Return [x, y] of the center of cell containing provided text 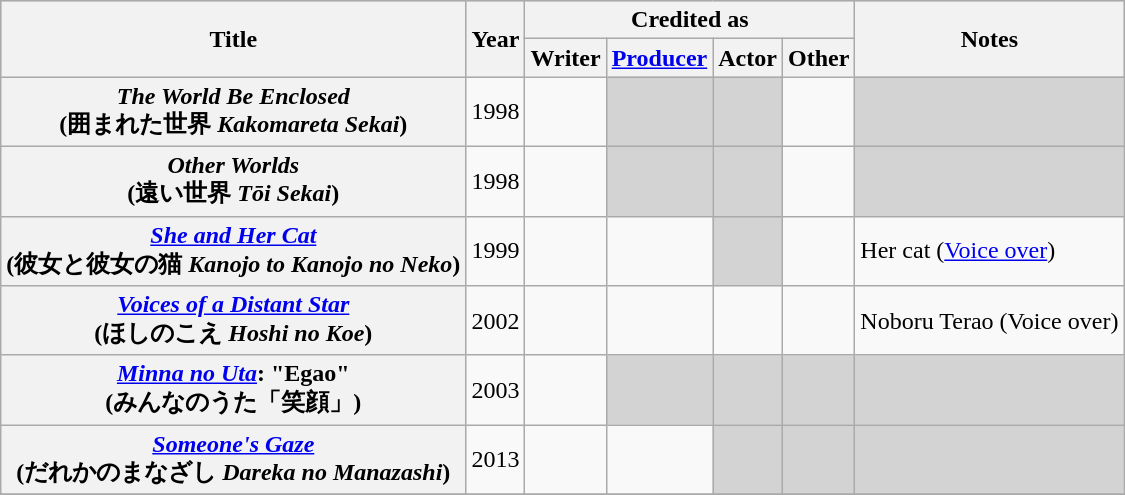
Year [496, 39]
2002 [496, 321]
Actor [748, 58]
Her cat (Voice over) [990, 251]
Title [234, 39]
Writer [566, 58]
Other Worlds(遠い世界 Tōi Sekai) [234, 181]
2003 [496, 390]
1999 [496, 251]
Someone's Gaze(だれかのまなざし Dareka no Manazashi) [234, 460]
Voices of a Distant Star(ほしのこえ Hoshi no Koe) [234, 321]
Credited as [690, 20]
Notes [990, 39]
2013 [496, 460]
Producer [660, 58]
She and Her Cat(彼女と彼女の猫 Kanojo to Kanojo no Neko) [234, 251]
The World Be Enclosed(囲まれた世界 Kakomareta Sekai) [234, 112]
Other [818, 58]
Noboru Terao (Voice over) [990, 321]
Minna no Uta: "Egao"(みんなのうた「笑顔」) [234, 390]
